Determine the (X, Y) coordinate at the center of the cell enclosing the given text.  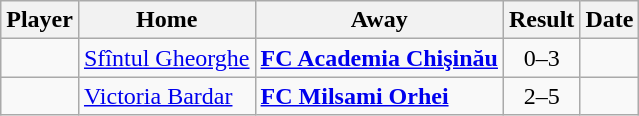
Result (541, 20)
FC Academia Chişinău (379, 58)
Victoria Bardar (166, 96)
Date (610, 20)
Player (40, 20)
Sfîntul Gheorghe (166, 58)
Home (166, 20)
2–5 (541, 96)
FC Milsami Orhei (379, 96)
Away (379, 20)
0–3 (541, 58)
